From the cell containing the given text, extract its center point as [x, y] coordinate. 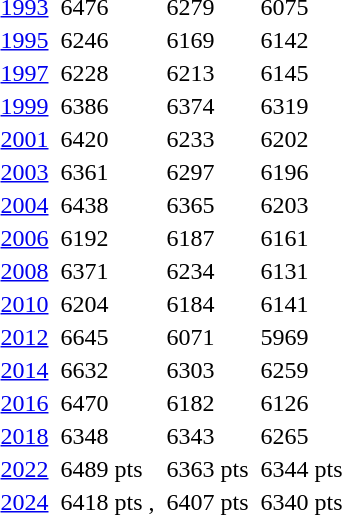
6204 [108, 304]
6348 [108, 436]
6361 [108, 172]
6365 [208, 205]
6343 [208, 436]
6489 pts [108, 469]
6228 [108, 73]
6192 [108, 238]
6233 [208, 139]
6374 [208, 106]
6297 [208, 172]
6438 [108, 205]
6246 [108, 40]
6169 [208, 40]
6184 [208, 304]
6303 [208, 370]
6213 [208, 73]
6470 [108, 403]
6645 [108, 337]
6632 [108, 370]
6420 [108, 139]
6386 [108, 106]
6363 pts [208, 469]
6071 [208, 337]
6182 [208, 403]
6371 [108, 271]
6234 [208, 271]
6187 [208, 238]
